Detect which cell encompasses the target text, then output its (X, Y) center coordinate. 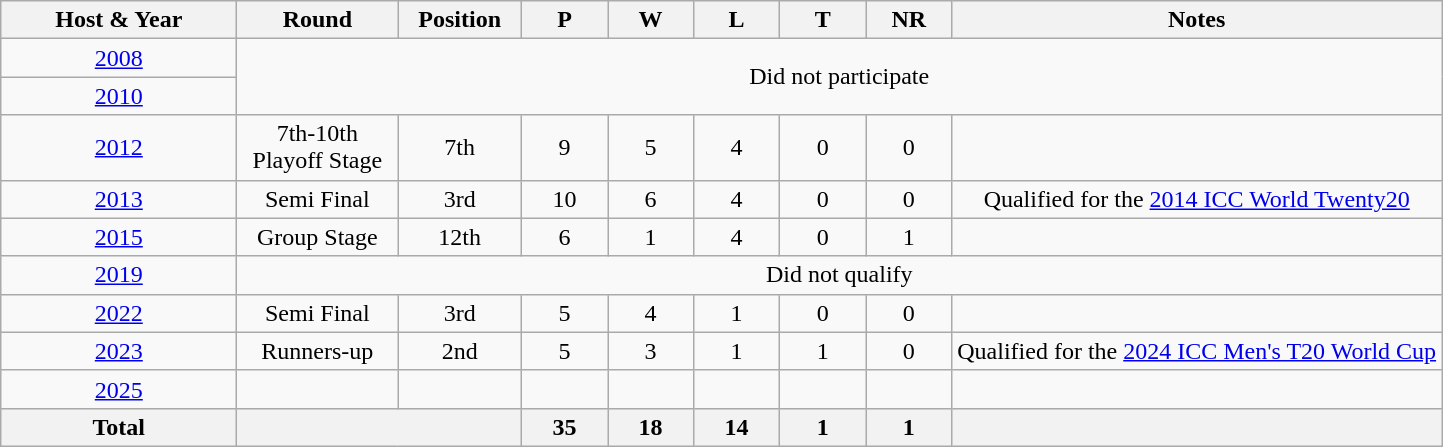
Position (460, 20)
Runners-up (318, 351)
W (651, 20)
2nd (460, 351)
2025 (119, 389)
35 (564, 427)
7th-10th Playoff Stage (318, 148)
7th (460, 148)
Notes (1197, 20)
12th (460, 237)
2008 (119, 58)
NR (909, 20)
10 (564, 199)
2010 (119, 96)
Round (318, 20)
Qualified for the 2014 ICC World Twenty20 (1197, 199)
Did not participate (840, 77)
T (823, 20)
2012 (119, 148)
Group Stage (318, 237)
9 (564, 148)
Did not qualify (840, 275)
14 (737, 427)
2022 (119, 313)
2013 (119, 199)
2019 (119, 275)
2023 (119, 351)
18 (651, 427)
L (737, 20)
Total (119, 427)
P (564, 20)
Qualified for the 2024 ICC Men's T20 World Cup (1197, 351)
Host & Year (119, 20)
3 (651, 351)
2015 (119, 237)
